Identify which cell holds the provided text, then report its [X, Y] central coordinate. 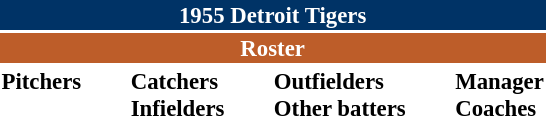
Roster [272, 48]
1955 Detroit Tigers [272, 15]
